Provide the (x, y) coordinate of the cell's center where the given text is located.  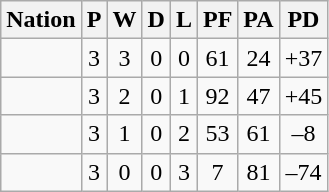
+45 (304, 96)
PF (217, 20)
–8 (304, 134)
Nation (41, 20)
L (184, 20)
PD (304, 20)
24 (258, 58)
PA (258, 20)
47 (258, 96)
P (94, 20)
+37 (304, 58)
81 (258, 172)
7 (217, 172)
92 (217, 96)
53 (217, 134)
W (124, 20)
–74 (304, 172)
D (156, 20)
